Detect which cell encompasses the target text, then output its [X, Y] center coordinate. 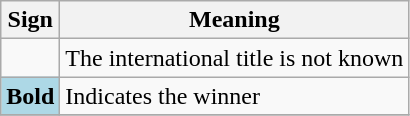
Indicates the winner [234, 96]
Sign [30, 20]
The international title is not known [234, 58]
Bold [30, 96]
Meaning [234, 20]
